Determine the [x, y] coordinate at the center of the cell enclosing the given text.  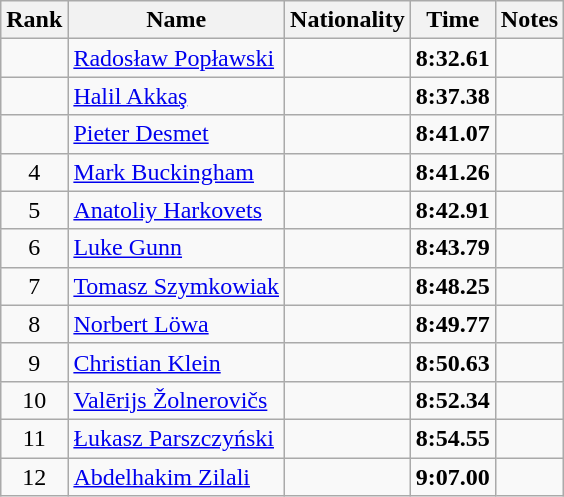
Pieter Desmet [176, 134]
Christian Klein [176, 362]
Notes [529, 20]
10 [34, 400]
7 [34, 286]
Łukasz Parszczyński [176, 438]
Radosław Popławski [176, 58]
8:32.61 [452, 58]
Abdelhakim Zilali [176, 477]
4 [34, 172]
8:37.38 [452, 96]
8:48.25 [452, 286]
8:52.34 [452, 400]
8:43.79 [452, 248]
8:42.91 [452, 210]
5 [34, 210]
Rank [34, 20]
6 [34, 248]
8 [34, 324]
Mark Buckingham [176, 172]
12 [34, 477]
8:41.07 [452, 134]
Name [176, 20]
Tomasz Szymkowiak [176, 286]
8:54.55 [452, 438]
9 [34, 362]
Norbert Löwa [176, 324]
9:07.00 [452, 477]
8:50.63 [452, 362]
Halil Akkaş [176, 96]
Anatoliy Harkovets [176, 210]
Nationality [348, 20]
8:41.26 [452, 172]
Luke Gunn [176, 248]
Valērijs Žolnerovičs [176, 400]
Time [452, 20]
8:49.77 [452, 324]
11 [34, 438]
